From the cell containing the given text, extract its center point as [x, y] coordinate. 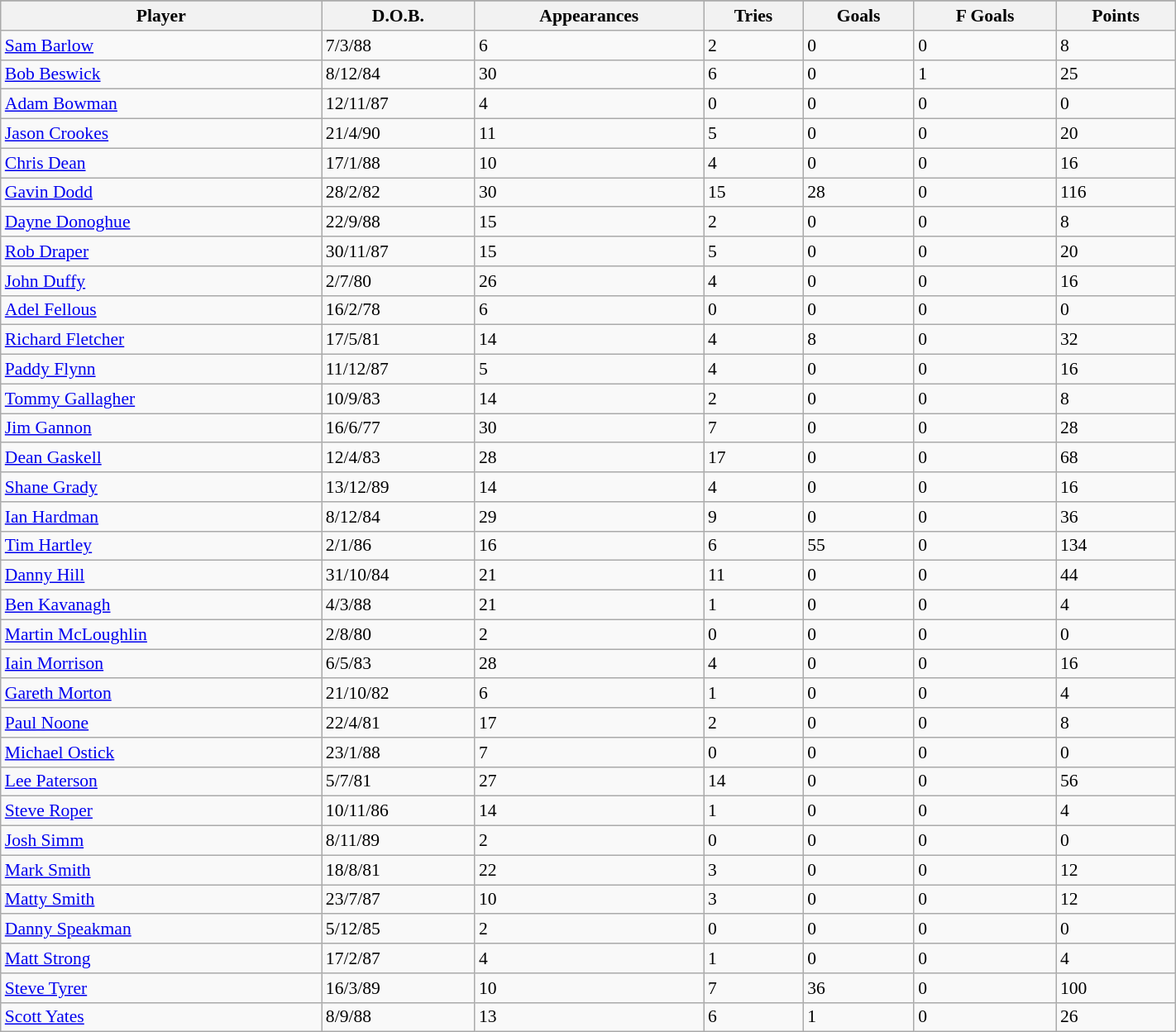
Gavin Dodd [161, 193]
10/11/86 [399, 811]
Tim Hartley [161, 546]
Josh Simm [161, 841]
23/1/88 [399, 752]
100 [1116, 988]
Mark Smith [161, 870]
Points [1116, 16]
Bob Beswick [161, 74]
Michael Ostick [161, 752]
21/4/90 [399, 134]
Iain Morrison [161, 664]
13/12/89 [399, 487]
D.O.B. [399, 16]
John Duffy [161, 281]
Steve Tyrer [161, 988]
8/11/89 [399, 841]
Matty Smith [161, 900]
31/10/84 [399, 576]
9 [753, 517]
21/10/82 [399, 694]
Danny Hill [161, 576]
23/7/87 [399, 900]
17/2/87 [399, 958]
32 [1116, 340]
22/4/81 [399, 723]
12/4/83 [399, 458]
7/3/88 [399, 45]
Dean Gaskell [161, 458]
6/5/83 [399, 664]
Jim Gannon [161, 428]
30/11/87 [399, 251]
2/1/86 [399, 546]
44 [1116, 576]
Rob Draper [161, 251]
5/7/81 [399, 781]
Scott Yates [161, 1017]
Chris Dean [161, 163]
Paddy Flynn [161, 370]
Martin McLoughlin [161, 634]
Tommy Gallagher [161, 399]
Paul Noone [161, 723]
16/2/78 [399, 310]
Richard Fletcher [161, 340]
16/6/77 [399, 428]
Lee Paterson [161, 781]
22 [589, 870]
25 [1116, 74]
Shane Grady [161, 487]
Danny Speakman [161, 929]
16/3/89 [399, 988]
18/8/81 [399, 870]
13 [589, 1017]
2/7/80 [399, 281]
Adam Bowman [161, 104]
Ben Kavanagh [161, 605]
Ian Hardman [161, 517]
Dayne Donoghue [161, 222]
8/9/88 [399, 1017]
Jason Crookes [161, 134]
Player [161, 16]
134 [1116, 546]
11/12/87 [399, 370]
Gareth Morton [161, 694]
55 [858, 546]
17/5/81 [399, 340]
2/8/80 [399, 634]
Goals [858, 16]
Appearances [589, 16]
12/11/87 [399, 104]
10/9/83 [399, 399]
28/2/82 [399, 193]
4/3/88 [399, 605]
56 [1116, 781]
Matt Strong [161, 958]
Sam Barlow [161, 45]
Tries [753, 16]
5/12/85 [399, 929]
116 [1116, 193]
Steve Roper [161, 811]
F Goals [985, 16]
29 [589, 517]
68 [1116, 458]
27 [589, 781]
Adel Fellous [161, 310]
22/9/88 [399, 222]
17/1/88 [399, 163]
